From the cell containing the given text, extract its center point as [X, Y] coordinate. 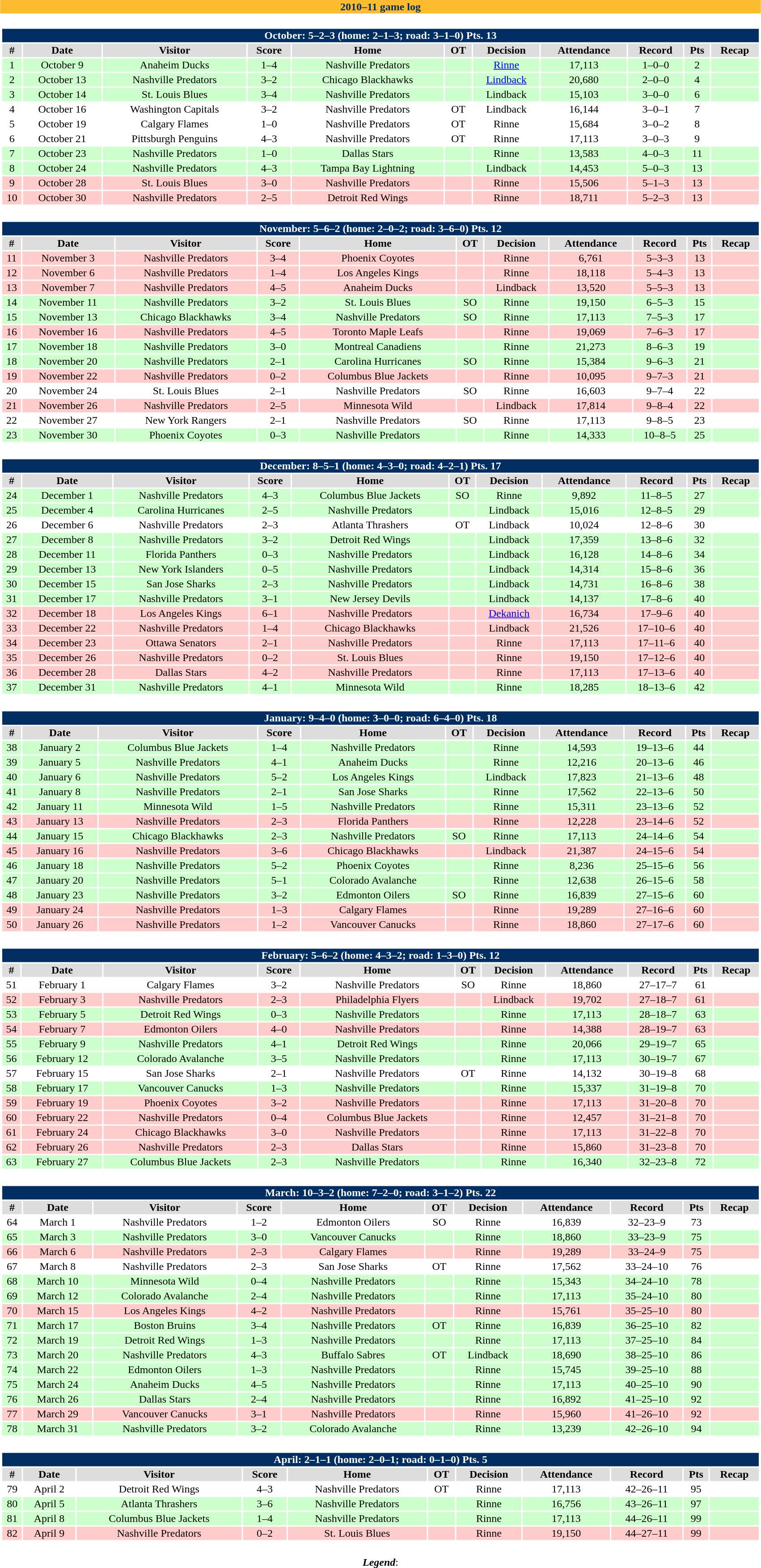
November 18 [68, 346]
October 19 [62, 124]
14,333 [591, 435]
32–23–9 [647, 1222]
14,137 [584, 599]
31–21–8 [658, 1118]
17–9–6 [656, 614]
December 22 [67, 628]
90 [696, 1384]
4–0–3 [656, 153]
November 27 [68, 421]
17,359 [584, 540]
March 22 [58, 1370]
17–13–6 [656, 673]
December 11 [67, 555]
33–24–9 [647, 1252]
41–26–10 [647, 1414]
14,731 [584, 584]
Boston Bruins [165, 1325]
April 9 [49, 1534]
57 [12, 1073]
9–7–4 [660, 391]
November 11 [68, 303]
10–8–5 [660, 435]
23–13–6 [655, 807]
December 13 [67, 569]
31–20–8 [658, 1103]
Pittsburgh Penguins [174, 139]
33–23–9 [647, 1237]
24–14–6 [655, 836]
3–0–2 [656, 124]
January 15 [60, 836]
Tampa Bay Lightning [368, 169]
January 24 [60, 910]
New Jersey Devils [370, 599]
14–8–6 [656, 555]
April: 2–1–1 (home: 2–0–1; road: 0–1–0) Pts. 5 [380, 1459]
12,457 [587, 1118]
12,638 [581, 880]
49 [12, 910]
March 19 [58, 1340]
38–25–10 [647, 1355]
19,069 [591, 332]
February 26 [62, 1147]
14,388 [587, 1029]
October 9 [62, 65]
41–25–10 [647, 1399]
18,711 [584, 198]
88 [696, 1370]
13–8–6 [656, 540]
28–19–7 [658, 1029]
15,343 [567, 1281]
40–25–10 [647, 1384]
47 [12, 880]
43–26–11 [647, 1504]
February 1 [62, 985]
16,128 [584, 555]
January 23 [60, 895]
15,761 [567, 1311]
9–6–3 [660, 362]
Buffalo Sabres [353, 1355]
15,103 [584, 94]
30–19–8 [658, 1073]
9,892 [584, 496]
64 [12, 1222]
9–8–5 [660, 421]
5–0–3 [656, 169]
November 13 [68, 317]
15,016 [584, 510]
January 5 [60, 762]
April 8 [49, 1518]
43 [12, 821]
97 [697, 1504]
6–5–3 [660, 303]
January 20 [60, 880]
3–0–1 [656, 110]
December 1 [67, 496]
42–26–11 [647, 1489]
March 10 [58, 1281]
February 3 [62, 1000]
January: 9–4–0 (home: 3–0–0; road: 6–4–0) Pts. 18 [380, 718]
March 29 [58, 1414]
November 26 [68, 405]
2010–11 game log [380, 7]
77 [12, 1414]
March 26 [58, 1399]
February 22 [62, 1118]
20,680 [584, 80]
18,690 [567, 1355]
3–5 [279, 1059]
New York Rangers [186, 421]
33 [12, 628]
69 [12, 1296]
December 4 [67, 510]
October 28 [62, 183]
31 [12, 599]
Montreal Canadiens [378, 346]
39 [12, 762]
18 [12, 362]
22–13–6 [655, 792]
17,823 [581, 777]
16–8–6 [656, 584]
December 18 [67, 614]
October 14 [62, 94]
27–17–6 [655, 925]
16 [12, 332]
9–8–4 [660, 405]
Dekanich [509, 614]
February 19 [62, 1103]
81 [12, 1518]
17–8–6 [656, 599]
16,734 [584, 614]
November 24 [68, 391]
Washington Capitals [174, 110]
15,311 [581, 807]
9–7–3 [660, 376]
19,702 [587, 1000]
24 [12, 496]
18,118 [591, 273]
November 16 [68, 332]
59 [12, 1103]
16,756 [566, 1504]
December 31 [67, 687]
16,892 [567, 1399]
14,593 [581, 748]
November 3 [68, 258]
21,273 [591, 346]
1–5 [279, 807]
November: 5–6–2 (home: 2–0–2; road: 3–6–0) Pts. 12 [380, 228]
October: 5–2–3 (home: 2–1–3; road: 3–1–0) Pts. 13 [380, 35]
23–14–6 [655, 821]
April 5 [49, 1504]
66 [12, 1252]
6–1 [270, 614]
5–5–3 [660, 287]
March 31 [58, 1429]
18,285 [584, 687]
13,239 [567, 1429]
February 15 [62, 1073]
2–0–0 [656, 80]
12 [12, 273]
10,095 [591, 376]
16,144 [584, 110]
1 [12, 65]
November 30 [68, 435]
November 6 [68, 273]
March 1 [58, 1222]
February: 5–6–2 (home: 4–3–2; road: 1–3–0) Pts. 12 [380, 955]
32–23–8 [658, 1162]
February 27 [62, 1162]
November 22 [68, 376]
51 [12, 985]
33–24–10 [647, 1266]
October 24 [62, 169]
January 13 [60, 821]
3–0–3 [656, 139]
3 [12, 94]
13,583 [584, 153]
5 [12, 124]
16,340 [587, 1162]
March 20 [58, 1355]
October 13 [62, 80]
October 21 [62, 139]
March 24 [58, 1384]
February 5 [62, 1014]
15,684 [584, 124]
December 8 [67, 540]
20,066 [587, 1044]
71 [12, 1325]
74 [12, 1370]
February 7 [62, 1029]
January 8 [60, 792]
Ottawa Senators [181, 643]
17,814 [591, 405]
44–27–11 [647, 1534]
15,745 [567, 1370]
15,384 [591, 362]
45 [12, 851]
13,520 [591, 287]
17–11–6 [656, 643]
1–0–0 [656, 65]
October 16 [62, 110]
16,603 [591, 391]
March 8 [58, 1266]
7–5–3 [660, 317]
15,506 [584, 183]
New York Islanders [181, 569]
11–8–5 [656, 496]
December 28 [67, 673]
31–23–8 [658, 1147]
35 [12, 658]
94 [696, 1429]
25–15–6 [655, 866]
January 26 [60, 925]
5–2–3 [656, 198]
April 2 [49, 1489]
15,960 [567, 1414]
24–15–6 [655, 851]
6,761 [591, 258]
October 23 [62, 153]
October 30 [62, 198]
12–8–6 [656, 525]
5–3–3 [660, 258]
20–13–6 [655, 762]
8,236 [581, 866]
27–16–6 [655, 910]
41 [12, 792]
95 [697, 1489]
February 12 [62, 1059]
29–19–7 [658, 1044]
January 11 [60, 807]
10,024 [584, 525]
17–10–6 [656, 628]
31–19–8 [658, 1088]
28 [12, 555]
3–0–0 [656, 94]
15,337 [587, 1088]
12–8–5 [656, 510]
27–17–7 [658, 985]
5–4–3 [660, 273]
15–8–6 [656, 569]
14,453 [584, 169]
27–15–6 [655, 895]
5–1–3 [656, 183]
March 17 [58, 1325]
19–13–6 [655, 748]
79 [12, 1489]
November 20 [68, 362]
62 [12, 1147]
Toronto Maple Leafs [378, 332]
21,387 [581, 851]
12,216 [581, 762]
17–12–6 [656, 658]
January 6 [60, 777]
20 [12, 391]
14,314 [584, 569]
4–0 [279, 1029]
21,526 [584, 628]
35–24–10 [647, 1296]
December 6 [67, 525]
34–24–10 [647, 1281]
February 9 [62, 1044]
26–15–6 [655, 880]
53 [12, 1014]
12,228 [581, 821]
10 [12, 198]
86 [696, 1355]
January 18 [60, 866]
28–18–7 [658, 1014]
January 2 [60, 748]
18–13–6 [656, 687]
Philadelphia Flyers [377, 1000]
March 12 [58, 1296]
December 15 [67, 584]
0–5 [270, 569]
December: 8–5–1 (home: 4–3–0; road: 4–2–1) Pts. 17 [380, 466]
March 15 [58, 1311]
November 7 [68, 287]
February 24 [62, 1132]
15,860 [587, 1147]
39–25–10 [647, 1370]
December 23 [67, 643]
March 6 [58, 1252]
37 [12, 687]
37–25–10 [647, 1340]
26 [12, 525]
42–26–10 [647, 1429]
December 17 [67, 599]
December 26 [67, 658]
84 [696, 1340]
February 17 [62, 1088]
14 [12, 303]
21–13–6 [655, 777]
March: 10–3–2 (home: 7–2–0; road: 3–1–2) Pts. 22 [380, 1193]
55 [12, 1044]
36–25–10 [647, 1325]
27–18–7 [658, 1000]
7–6–3 [660, 332]
44–26–11 [647, 1518]
31–22–8 [658, 1132]
8–6–3 [660, 346]
14,132 [587, 1073]
5–1 [279, 880]
March 3 [58, 1237]
30–19–7 [658, 1059]
January 16 [60, 851]
35–25–10 [647, 1311]
